Identify which cell holds the provided text, then report its [x, y] central coordinate. 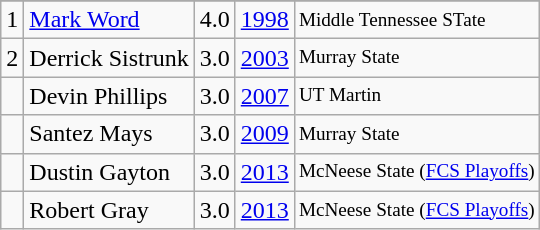
2003 [264, 58]
Mark Word [109, 20]
Middle Tennessee STate [416, 20]
Dustin Gayton [109, 172]
Devin Phillips [109, 96]
2 [12, 58]
Santez Mays [109, 134]
Robert Gray [109, 210]
2009 [264, 134]
1 [12, 20]
1998 [264, 20]
Derrick Sistrunk [109, 58]
UT Martin [416, 96]
2007 [264, 96]
4.0 [214, 20]
